Return the (X, Y) coordinate for the center point of the cell that contains the specified text.  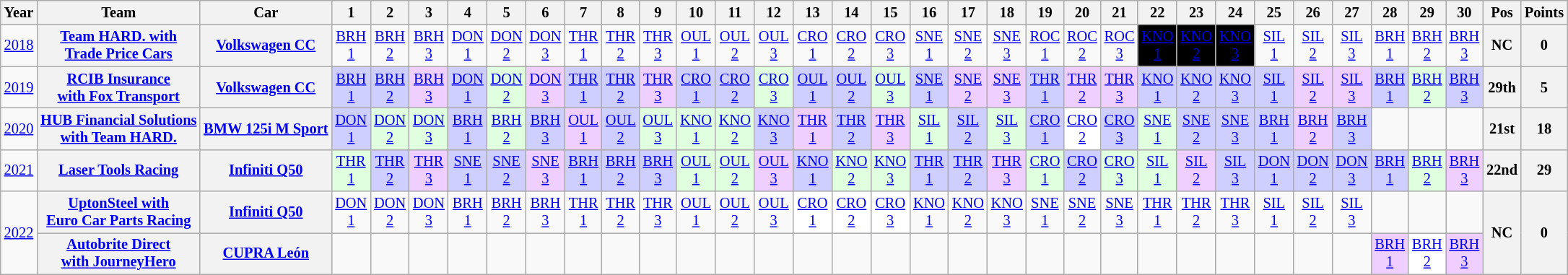
26 (1313, 12)
21 (1120, 12)
14 (851, 12)
23 (1196, 12)
2021 (19, 170)
Team HARD. withTrade Price Cars (118, 45)
CUPRA León (266, 253)
8 (621, 12)
Team (118, 12)
2019 (19, 87)
11 (735, 12)
12 (774, 12)
4 (468, 12)
10 (696, 12)
20 (1082, 12)
BMW 125i M Sport (266, 128)
19 (1045, 12)
22 (1157, 12)
UptonSteel withEuro Car Parts Racing (118, 212)
28 (1390, 12)
Pos (1502, 12)
25 (1274, 12)
17 (968, 12)
3 (429, 12)
21st (1502, 128)
ROC2 (1082, 45)
9 (658, 12)
1 (351, 12)
13 (813, 12)
2018 (19, 45)
22nd (1502, 170)
Laser Tools Racing (118, 170)
30 (1465, 12)
RCIB Insurancewith Fox Transport (118, 87)
ROC1 (1045, 45)
27 (1352, 12)
16 (929, 12)
HUB Financial Solutionswith Team HARD. (118, 128)
6 (545, 12)
Year (19, 12)
29th (1502, 87)
2020 (19, 128)
2022 (19, 232)
ROC3 (1120, 45)
Points (1544, 12)
15 (890, 12)
Car (266, 12)
24 (1235, 12)
7 (583, 12)
Autobrite Directwith JourneyHero (118, 253)
2 (390, 12)
